Detect which cell encompasses the target text, then output its [X, Y] center coordinate. 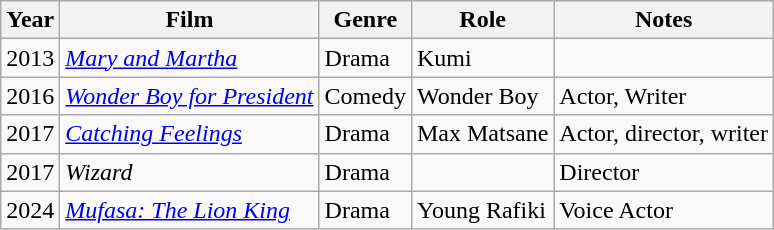
Catching Feelings [190, 134]
Wizard [190, 172]
Year [30, 20]
Genre [365, 20]
Director [664, 172]
Film [190, 20]
Voice Actor [664, 210]
2013 [30, 58]
Notes [664, 20]
Mufasa: The Lion King [190, 210]
Kumi [482, 58]
Max Matsane [482, 134]
Comedy [365, 96]
Actor, director, writer [664, 134]
Wonder Boy [482, 96]
2016 [30, 96]
Mary and Martha [190, 58]
Role [482, 20]
Young Rafiki [482, 210]
Wonder Boy for President [190, 96]
2024 [30, 210]
Actor, Writer [664, 96]
